Scan for the cell matching the given text and deliver its [X, Y] coordinate at center. 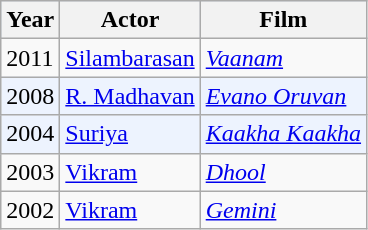
Kaakha Kaakha [283, 134]
Year [30, 20]
2002 [30, 210]
Evano Oruvan [283, 96]
2003 [30, 172]
Gemini [283, 210]
2004 [30, 134]
R. Madhavan [130, 96]
Silambarasan [130, 58]
Film [283, 20]
2011 [30, 58]
2008 [30, 96]
Vaanam [283, 58]
Suriya [130, 134]
Actor [130, 20]
Dhool [283, 172]
